From the cell containing the given text, extract its center point as (X, Y) coordinate. 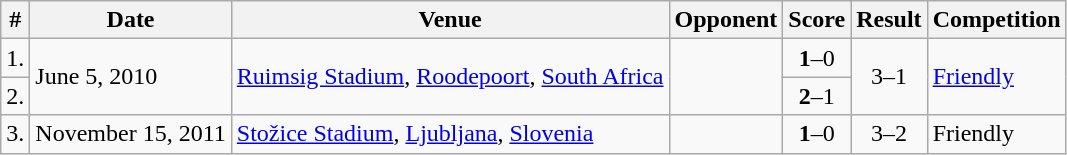
1. (16, 58)
November 15, 2011 (130, 134)
June 5, 2010 (130, 77)
2–1 (817, 96)
Competition (996, 20)
# (16, 20)
3–1 (889, 77)
Stožice Stadium, Ljubljana, Slovenia (450, 134)
Score (817, 20)
Date (130, 20)
3–2 (889, 134)
Ruimsig Stadium, Roodepoort, South Africa (450, 77)
Venue (450, 20)
3. (16, 134)
Opponent (726, 20)
Result (889, 20)
2. (16, 96)
